For the text-containing cell, return its midpoint in [X, Y] coordinate format. 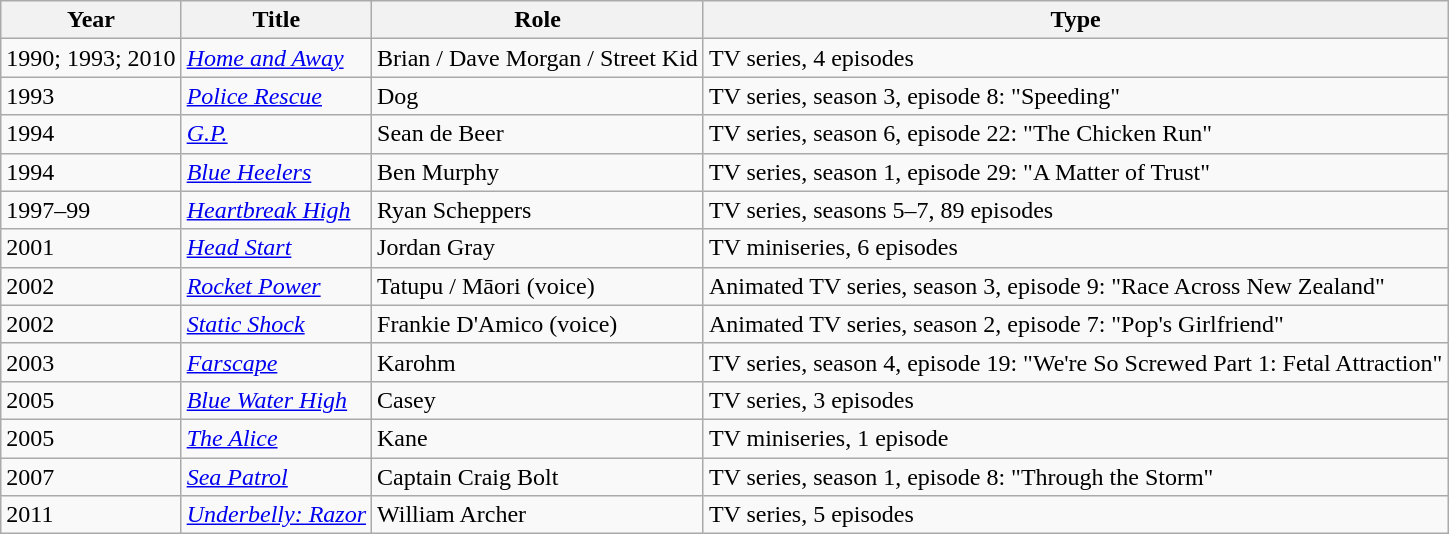
Kane [538, 438]
TV series, season 1, episode 8: "Through the Storm" [1075, 477]
The Alice [276, 438]
TV series, season 6, episode 22: "The Chicken Run" [1075, 134]
Dog [538, 96]
Static Shock [276, 324]
Captain Craig Bolt [538, 477]
Sea Patrol [276, 477]
Animated TV series, season 3, episode 9: "Race Across New Zealand" [1075, 286]
TV series, 3 episodes [1075, 400]
G.P. [276, 134]
TV series, season 1, episode 29: "A Matter of Trust" [1075, 172]
Frankie D'Amico (voice) [538, 324]
Title [276, 20]
TV series, seasons 5–7, 89 episodes [1075, 210]
William Archer [538, 515]
Farscape [276, 362]
Jordan Gray [538, 248]
TV series, season 3, episode 8: "Speeding" [1075, 96]
TV series, 5 episodes [1075, 515]
Sean de Beer [538, 134]
TV series, season 4, episode 19: "We're So Screwed Part 1: Fetal Attraction" [1075, 362]
Karohm [538, 362]
Home and Away [276, 58]
Head Start [276, 248]
Year [91, 20]
Role [538, 20]
1997–99 [91, 210]
Animated TV series, season 2, episode 7: "Pop's Girlfriend" [1075, 324]
Police Rescue [276, 96]
1993 [91, 96]
TV miniseries, 1 episode [1075, 438]
Blue Water High [276, 400]
Casey [538, 400]
1990; 1993; 2010 [91, 58]
2007 [91, 477]
Ryan Scheppers [538, 210]
Brian / Dave Morgan / Street Kid [538, 58]
2003 [91, 362]
Tatupu / Māori (voice) [538, 286]
2001 [91, 248]
Rocket Power [276, 286]
TV miniseries, 6 episodes [1075, 248]
TV series, 4 episodes [1075, 58]
Heartbreak High [276, 210]
Underbelly: Razor [276, 515]
2011 [91, 515]
Blue Heelers [276, 172]
Type [1075, 20]
Ben Murphy [538, 172]
